Capture the cell that displays the provided text and extract its [X, Y] central coordinate. 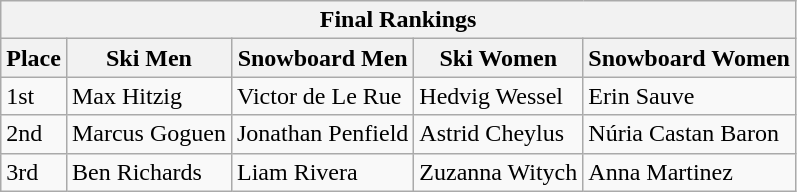
1st [34, 96]
Snowboard Men [322, 58]
Ben Richards [148, 172]
Final Rankings [398, 20]
Anna Martinez [690, 172]
Astrid Cheylus [498, 134]
Snowboard Women [690, 58]
Jonathan Penfield [322, 134]
Marcus Goguen [148, 134]
Place [34, 58]
Victor de Le Rue [322, 96]
Ski Women [498, 58]
Liam Rivera [322, 172]
Ski Men [148, 58]
Núria Castan Baron [690, 134]
Zuzanna Witych [498, 172]
2nd [34, 134]
Hedvig Wessel [498, 96]
Erin Sauve [690, 96]
Max Hitzig [148, 96]
3rd [34, 172]
